Search for the cell housing the specified text and yield its [x, y] center coordinate. 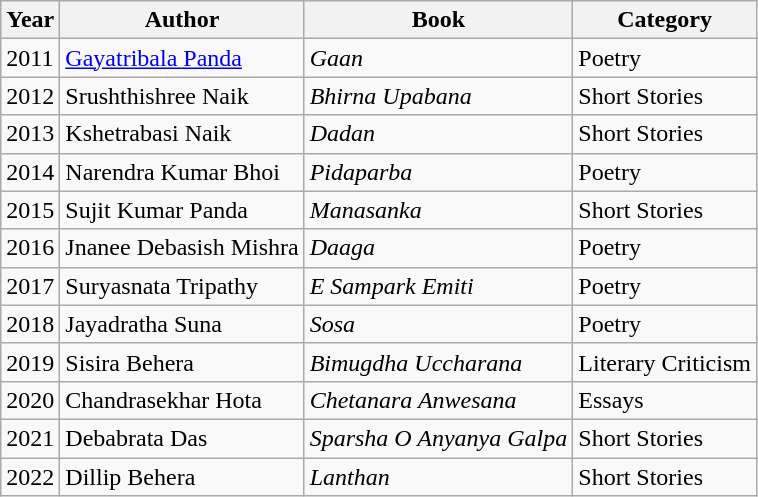
2015 [30, 210]
Debabrata Das [182, 438]
Bhirna Upabana [438, 96]
2016 [30, 248]
Chetanara Anwesana [438, 400]
Gaan [438, 58]
2021 [30, 438]
Dillip Behera [182, 477]
Suryasnata Tripathy [182, 286]
Sosa [438, 324]
Jnanee Debasish Mishra [182, 248]
Author [182, 20]
2014 [30, 172]
E Sampark Emiti [438, 286]
Chandrasekhar Hota [182, 400]
Daaga [438, 248]
Year [30, 20]
2017 [30, 286]
Lanthan [438, 477]
Sisira Behera [182, 362]
2018 [30, 324]
Manasanka [438, 210]
Srushthishree Naik [182, 96]
2019 [30, 362]
Jayadratha Suna [182, 324]
Category [665, 20]
2022 [30, 477]
Pidaparba [438, 172]
Essays [665, 400]
Literary Criticism [665, 362]
2012 [30, 96]
Narendra Kumar Bhoi [182, 172]
Kshetrabasi Naik [182, 134]
Sparsha O Anyanya Galpa [438, 438]
2020 [30, 400]
Dadan [438, 134]
Sujit Kumar Panda [182, 210]
Book [438, 20]
2013 [30, 134]
Gayatribala Panda [182, 58]
2011 [30, 58]
Bimugdha Uccharana [438, 362]
